Find where the given text appears and provide that cell's center as [x, y] coordinate. 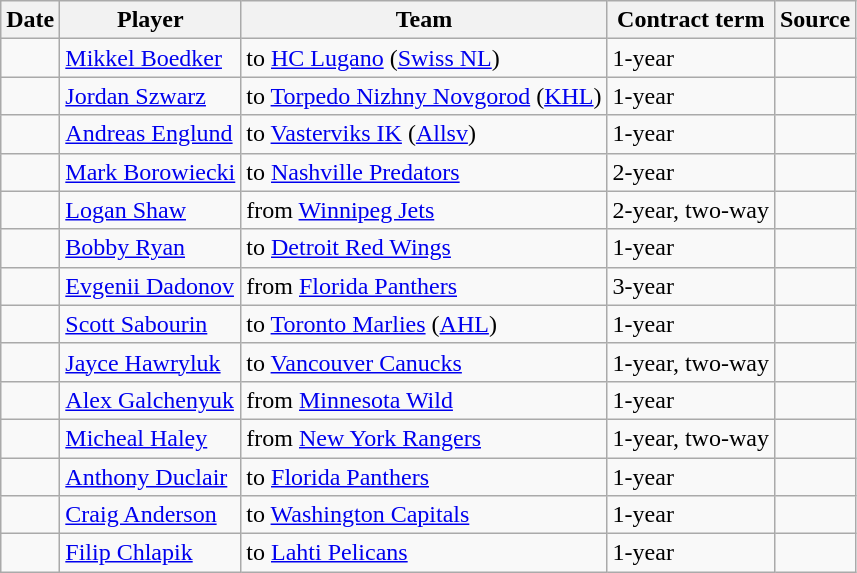
from Winnipeg Jets [424, 210]
Mikkel Boedker [150, 58]
to HC Lugano (Swiss NL) [424, 58]
Micheal Haley [150, 438]
Evgenii Dadonov [150, 286]
Craig Anderson [150, 515]
Jordan Szwarz [150, 96]
Alex Galchenyuk [150, 400]
Contract term [690, 20]
to Toronto Marlies (AHL) [424, 324]
from Minnesota Wild [424, 400]
Date [30, 20]
to Lahti Pelicans [424, 553]
Mark Borowiecki [150, 172]
Player [150, 20]
to Nashville Predators [424, 172]
from New York Rangers [424, 438]
Jayce Hawryluk [150, 362]
to Vasterviks IK (Allsv) [424, 134]
Andreas Englund [150, 134]
2-year [690, 172]
from Florida Panthers [424, 286]
to Washington Capitals [424, 515]
2-year, two-way [690, 210]
Team [424, 20]
to Detroit Red Wings [424, 248]
to Torpedo Nizhny Novgorod (KHL) [424, 96]
to Florida Panthers [424, 477]
3-year [690, 286]
to Vancouver Canucks [424, 362]
Bobby Ryan [150, 248]
Logan Shaw [150, 210]
Filip Chlapik [150, 553]
Source [814, 20]
Scott Sabourin [150, 324]
Anthony Duclair [150, 477]
